Search for the cell housing the specified text and yield its [x, y] center coordinate. 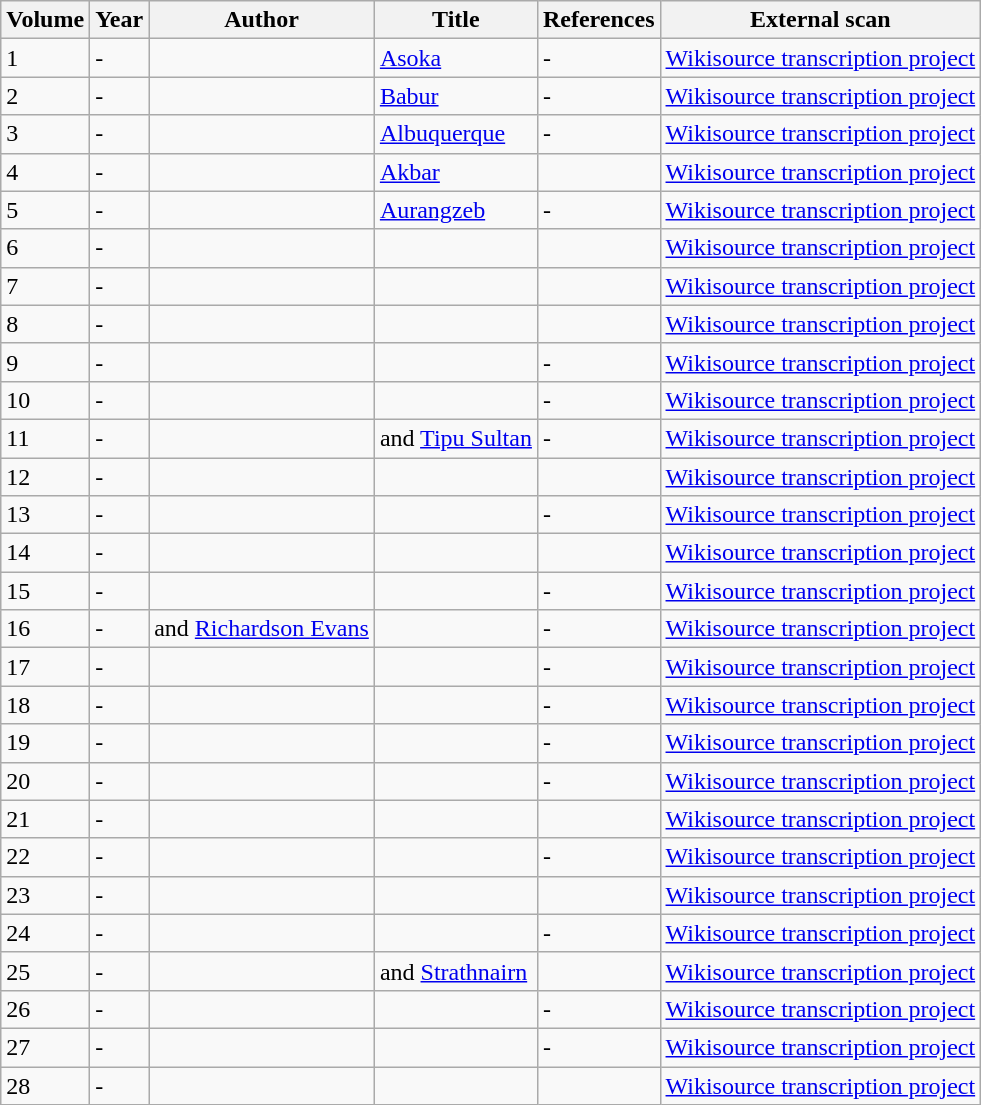
18 [46, 705]
Babur [456, 96]
14 [46, 553]
8 [46, 324]
External scan [820, 20]
23 [46, 895]
20 [46, 781]
19 [46, 743]
Akbar [456, 172]
Asoka [456, 58]
Title [456, 20]
1 [46, 58]
22 [46, 857]
17 [46, 667]
5 [46, 210]
and Strathnairn [456, 971]
21 [46, 819]
References [598, 20]
6 [46, 248]
4 [46, 172]
Year [120, 20]
16 [46, 629]
12 [46, 477]
2 [46, 96]
15 [46, 591]
13 [46, 515]
and Richardson Evans [262, 629]
24 [46, 933]
Aurangzeb [456, 210]
11 [46, 438]
9 [46, 362]
7 [46, 286]
3 [46, 134]
Albuquerque [456, 134]
and Tipu Sultan [456, 438]
Author [262, 20]
26 [46, 1009]
Volume [46, 20]
28 [46, 1085]
25 [46, 971]
10 [46, 400]
27 [46, 1047]
